Locate the cell with the specified text and output its [X, Y] center coordinate. 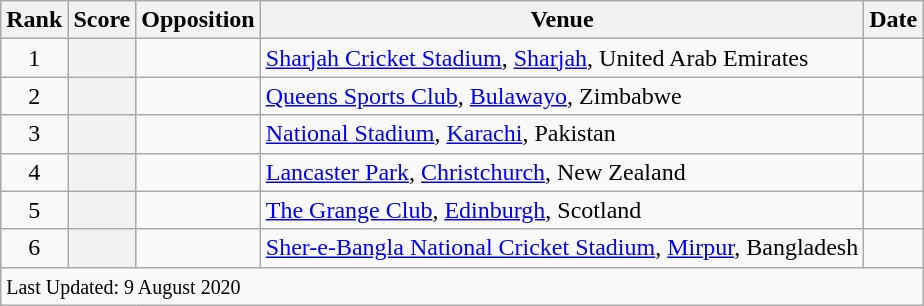
1 [34, 58]
Queens Sports Club, Bulawayo, Zimbabwe [562, 96]
6 [34, 248]
5 [34, 210]
Venue [562, 20]
Rank [34, 20]
4 [34, 172]
Lancaster Park, Christchurch, New Zealand [562, 172]
Last Updated: 9 August 2020 [462, 286]
National Stadium, Karachi, Pakistan [562, 134]
The Grange Club, Edinburgh, Scotland [562, 210]
Opposition [198, 20]
2 [34, 96]
Date [894, 20]
Sher-e-Bangla National Cricket Stadium, Mirpur, Bangladesh [562, 248]
Score [102, 20]
3 [34, 134]
Sharjah Cricket Stadium, Sharjah, United Arab Emirates [562, 58]
